Provide the [x, y] coordinate of the cell's center where the given text is located.  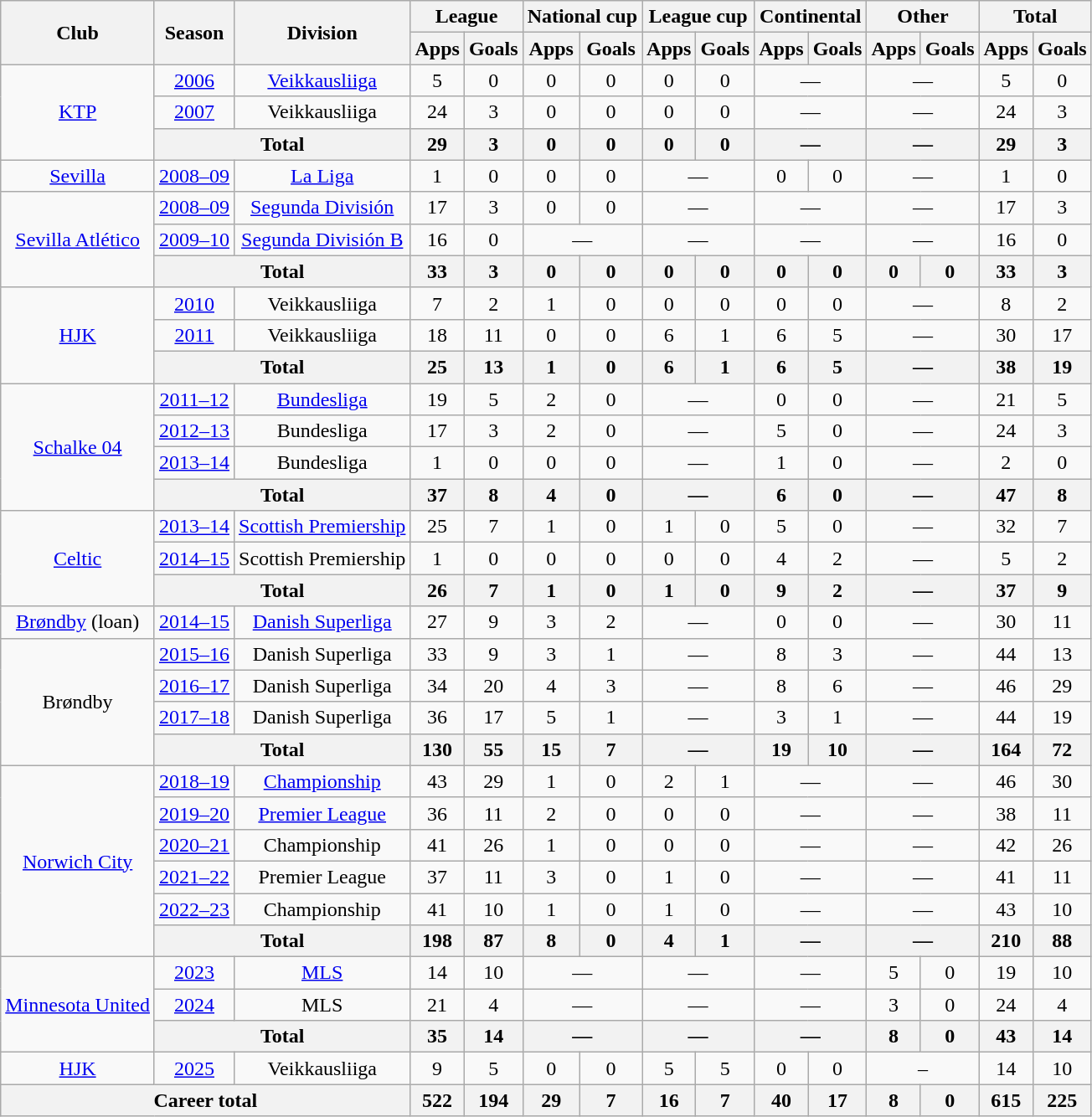
League [466, 17]
164 [1006, 749]
47 [1006, 495]
35 [437, 1037]
20 [493, 686]
27 [437, 622]
194 [493, 1100]
Other [923, 17]
32 [1006, 527]
55 [493, 749]
2025 [194, 1068]
Career total [206, 1100]
15 [551, 749]
615 [1006, 1100]
La Liga [322, 176]
225 [1062, 1100]
130 [437, 749]
2021–22 [194, 877]
Norwich City [78, 861]
Celtic [78, 558]
34 [437, 686]
88 [1062, 941]
2018–19 [194, 781]
72 [1062, 749]
Continental [811, 17]
2010 [194, 303]
2011 [194, 335]
2020–21 [194, 845]
Segunda División [322, 208]
2019–20 [194, 813]
210 [1006, 941]
Brøndby [78, 702]
198 [437, 941]
2007 [194, 112]
2015–16 [194, 654]
Club [78, 33]
42 [1006, 845]
KTP [78, 112]
2023 [194, 973]
Sevilla [78, 176]
Division [322, 33]
2017–18 [194, 718]
Minnesota United [78, 1005]
87 [493, 941]
Brøndby (loan) [78, 622]
40 [781, 1100]
2022–23 [194, 909]
2011–12 [194, 399]
League cup [698, 17]
Season [194, 33]
18 [437, 335]
2012–13 [194, 431]
Sevilla Atlético [78, 239]
2006 [194, 80]
522 [437, 1100]
Segunda División B [322, 239]
Schalke 04 [78, 447]
2016–17 [194, 686]
2009–10 [194, 239]
National cup [582, 17]
2024 [194, 1005]
– [923, 1068]
